Find where the given text appears and provide that cell's center as [x, y] coordinate. 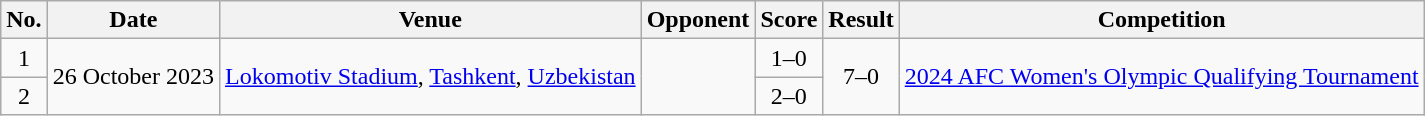
1–0 [789, 58]
Date [133, 20]
Competition [1162, 20]
Venue [431, 20]
Opponent [698, 20]
Result [861, 20]
2024 AFC Women's Olympic Qualifying Tournament [1162, 77]
1 [24, 58]
7–0 [861, 77]
2–0 [789, 96]
2 [24, 96]
26 October 2023 [133, 77]
No. [24, 20]
Score [789, 20]
Lokomotiv Stadium, Tashkent, Uzbekistan [431, 77]
